Find where the given text appears and provide that cell's center as [x, y] coordinate. 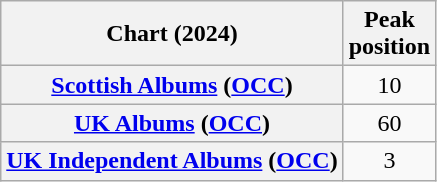
3 [389, 161]
Chart (2024) [172, 34]
UK Albums (OCC) [172, 123]
10 [389, 85]
Scottish Albums (OCC) [172, 85]
Peakposition [389, 34]
UK Independent Albums (OCC) [172, 161]
60 [389, 123]
